Find where the given text appears and provide that cell's center as (x, y) coordinate. 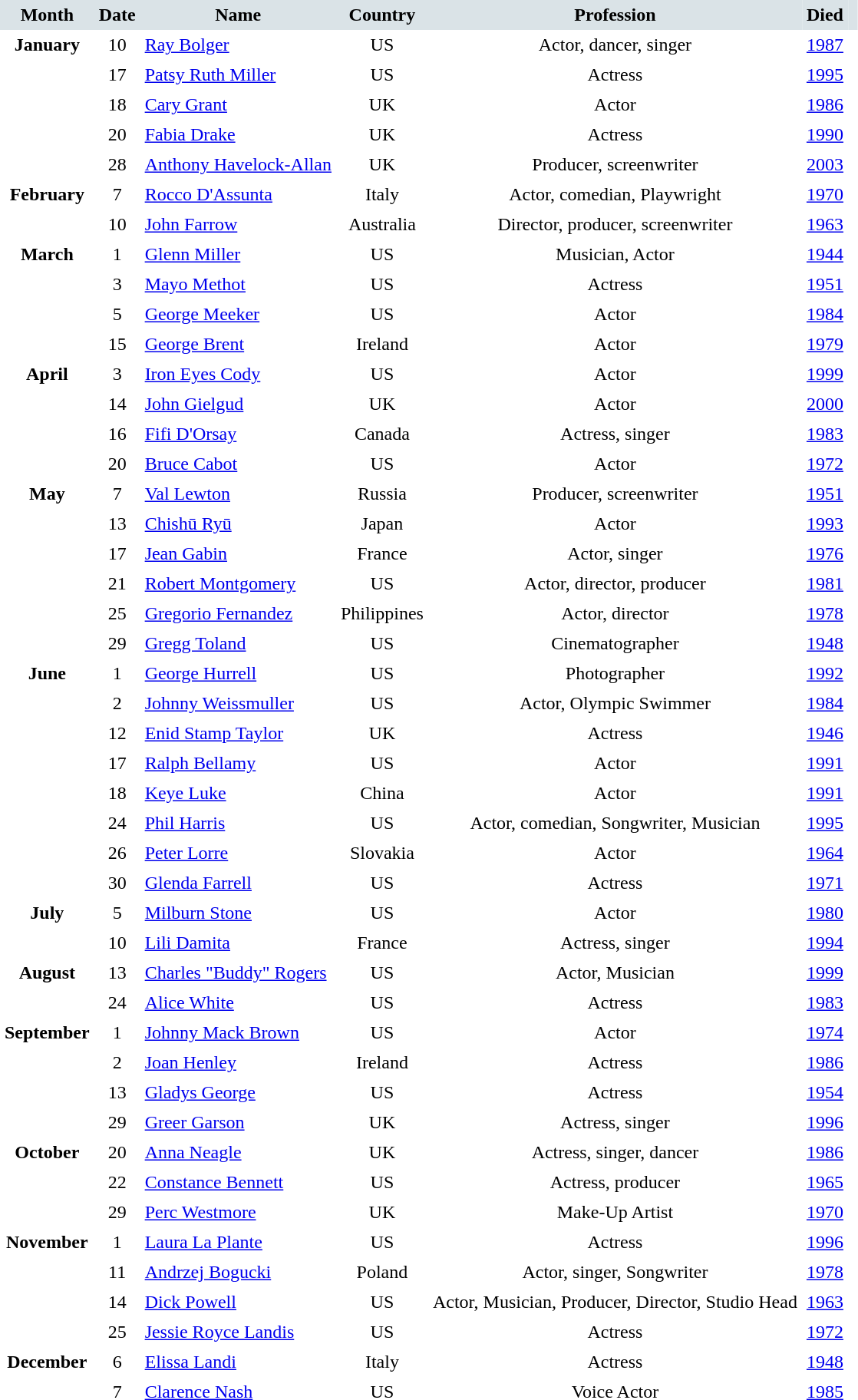
26 (117, 854)
Actor, director (615, 614)
Slovakia (382, 854)
Dick Powell (238, 1302)
July (48, 928)
1944 (825, 255)
Country (382, 15)
Fifi D'Orsay (238, 434)
1994 (825, 943)
16 (117, 434)
12 (117, 734)
1965 (825, 1182)
2000 (825, 404)
Fabia Drake (238, 135)
Ray Bolger (238, 45)
September (48, 1078)
Lili Damita (238, 943)
Actress, producer (615, 1182)
1992 (825, 674)
1976 (825, 554)
28 (117, 164)
Actor, Musician, Producer, Director, Studio Head (615, 1302)
1979 (825, 344)
Actor, dancer, singer (615, 45)
Poland (382, 1273)
Jessie Royce Landis (238, 1332)
Andrzej Bogucki (238, 1273)
15 (117, 344)
Photographer (615, 674)
Keye Luke (238, 794)
Actor, Olympic Swimmer (615, 703)
Perc Westmore (238, 1213)
1981 (825, 583)
Date (117, 15)
June (48, 778)
George Meeker (238, 315)
1954 (825, 1093)
Month (48, 15)
Russia (382, 494)
January (48, 104)
March (48, 299)
Peter Lorre (238, 854)
Musician, Actor (615, 255)
Actor, comedian, Songwriter, Musician (615, 823)
Actor, director, producer (615, 583)
Val Lewton (238, 494)
Ralph Bellamy (238, 763)
February (48, 210)
Name (238, 15)
1990 (825, 135)
China (382, 794)
2003 (825, 164)
Johnny Weissmuller (238, 703)
Profession (615, 15)
November (48, 1287)
George Hurrell (238, 674)
1974 (825, 1033)
30 (117, 883)
1980 (825, 913)
Anthony Havelock-Allan (238, 164)
Glenda Farrell (238, 883)
Actor, singer (615, 554)
Greer Garson (238, 1122)
Gregg Toland (238, 643)
Mayo Methot (238, 284)
Canada (382, 434)
August (48, 988)
John Farrow (238, 224)
Bruce Cabot (238, 464)
1987 (825, 45)
Director, producer, screenwriter (615, 224)
George Brent (238, 344)
Actor, comedian, Playwright (615, 195)
Gladys George (238, 1093)
Cinematographer (615, 643)
Anna Neagle (238, 1153)
1971 (825, 883)
Make-Up Artist (615, 1213)
May (48, 569)
John Gielgud (238, 404)
Actor, Musician (615, 973)
Alice White (238, 1002)
Jean Gabin (238, 554)
Laura La Plante (238, 1242)
6 (117, 1362)
Chishū Ryū (238, 523)
Elissa Landi (238, 1362)
Charles "Buddy" Rogers (238, 973)
October (48, 1182)
1946 (825, 734)
Rocco D'Assunta (238, 195)
21 (117, 583)
Actress, singer, dancer (615, 1153)
April (48, 419)
Iron Eyes Cody (238, 375)
1964 (825, 854)
1993 (825, 523)
Cary Grant (238, 104)
Japan (382, 523)
Joan Henley (238, 1062)
Gregorio Fernandez (238, 614)
Phil Harris (238, 823)
Australia (382, 224)
22 (117, 1182)
Glenn Miller (238, 255)
Philippines (382, 614)
Johnny Mack Brown (238, 1033)
Actor, singer, Songwriter (615, 1273)
Died (825, 15)
Patsy Ruth Miller (238, 75)
Robert Montgomery (238, 583)
Milburn Stone (238, 913)
Enid Stamp Taylor (238, 734)
Constance Bennett (238, 1182)
11 (117, 1273)
